Find where the given text appears and provide that cell's center as (X, Y) coordinate. 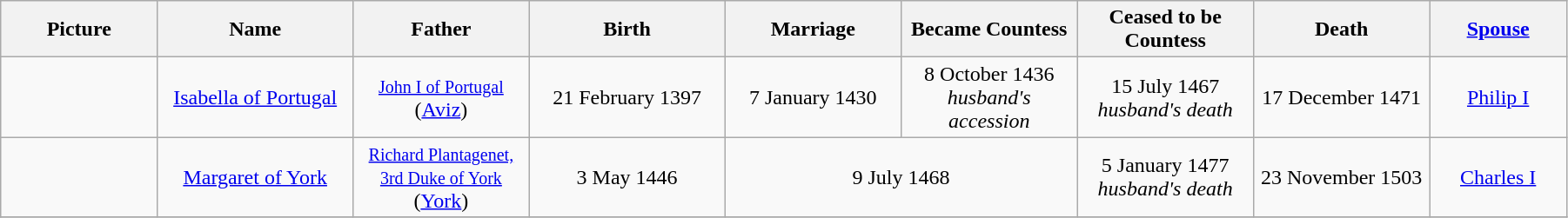
5 January 1477husband's death (1165, 177)
7 January 1430 (813, 97)
Margaret of York (256, 177)
Isabella of Portugal (256, 97)
Became Countess (989, 30)
Marriage (813, 30)
9 July 1468 (901, 177)
17 December 1471 (1341, 97)
Name (256, 30)
23 November 1503 (1341, 177)
Charles I (1498, 177)
8 October 1436husband's accession (989, 97)
3 May 1446 (627, 177)
John I of Portugal(Aviz) (441, 97)
Father (441, 30)
Birth (627, 30)
Spouse (1498, 30)
15 July 1467husband's death (1165, 97)
Picture (79, 30)
Ceased to be Countess (1165, 30)
Richard Plantagenet, 3rd Duke of York(York) (441, 177)
21 February 1397 (627, 97)
Philip I (1498, 97)
Death (1341, 30)
